Locate the cell with the specified text and output its [X, Y] center coordinate. 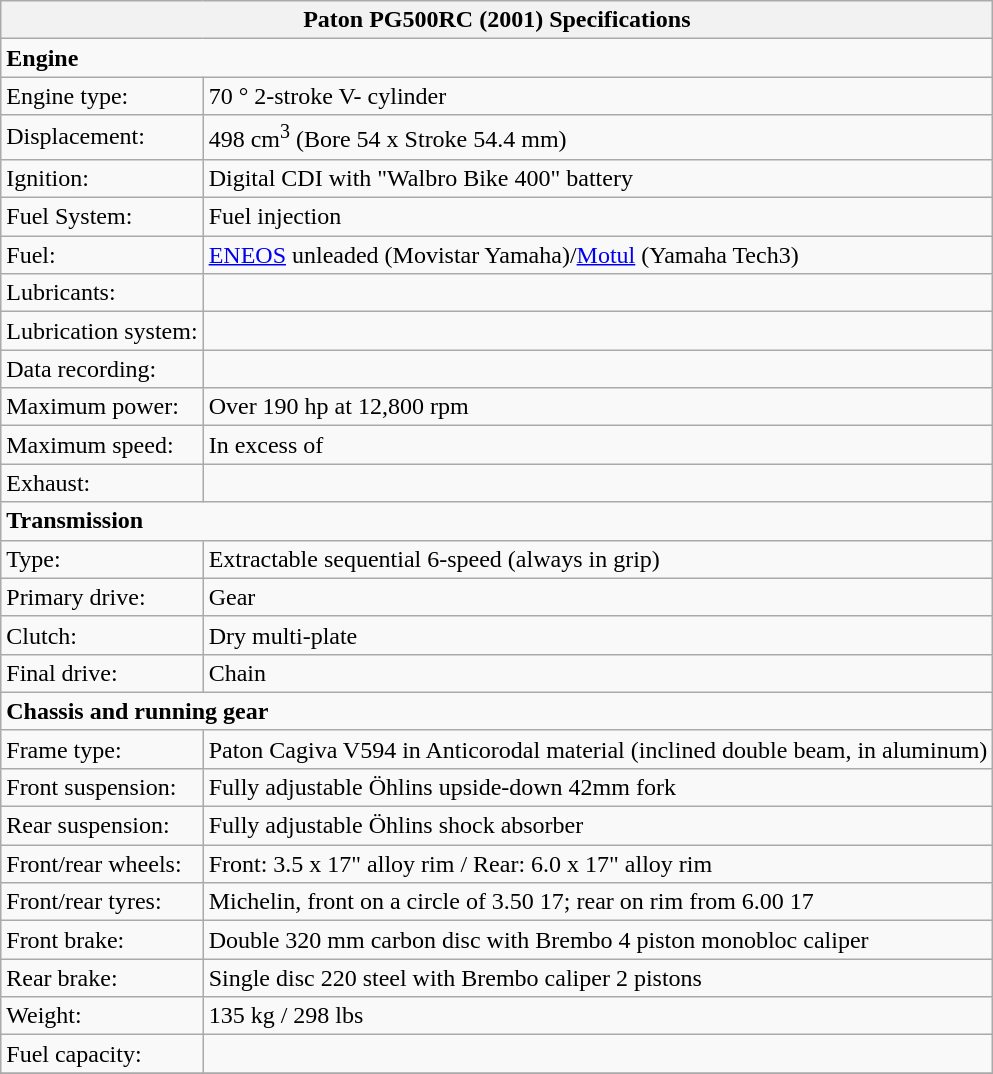
Over 190 hp at 12,800 rpm [598, 407]
Front/rear wheels: [102, 864]
Fully adjustable Öhlins shock absorber [598, 826]
Final drive: [102, 673]
Exhaust: [102, 483]
Front suspension: [102, 787]
Front brake: [102, 940]
ENEOS unleaded (Movistar Yamaha)/Motul (Yamaha Tech3) [598, 255]
Fully adjustable Öhlins upside-down 42mm fork [598, 787]
498 cm3 (Bore 54 x Stroke 54.4 mm) [598, 138]
Maximum power: [102, 407]
Front/rear tyres: [102, 902]
In excess of [598, 445]
Single disc 220 steel with Brembo caliper 2 pistons [598, 978]
Fuel: [102, 255]
Type: [102, 559]
Transmission [497, 521]
Data recording: [102, 369]
Front: 3.5 x 17" alloy rim / Rear: 6.0 x 17" alloy rim [598, 864]
Paton Cagiva V594 in Anticorodal material (inclined double beam, in aluminum) [598, 749]
Michelin, front on a circle of 3.50 17; rear on rim from 6.00 17 [598, 902]
Double 320 mm carbon disc with Brembo 4 piston monobloc caliper [598, 940]
Gear [598, 597]
Ignition: [102, 178]
Fuel injection [598, 217]
Chassis and running gear [497, 711]
Fuel capacity: [102, 1054]
Lubricants: [102, 293]
Clutch: [102, 635]
Rear brake: [102, 978]
Digital CDI with "Walbro Bike 400" battery [598, 178]
Chain [598, 673]
Displacement: [102, 138]
Frame type: [102, 749]
Maximum speed: [102, 445]
Primary drive: [102, 597]
Rear suspension: [102, 826]
Fuel System: [102, 217]
70 ° 2-stroke V- cylinder [598, 96]
Paton PG500RC (2001) Specifications [497, 20]
Weight: [102, 1016]
Extractable sequential 6-speed (always in grip) [598, 559]
Engine [497, 58]
Dry multi-plate [598, 635]
Engine type: [102, 96]
Lubrication system: [102, 331]
135 kg / 298 lbs [598, 1016]
